Capture the cell that displays the provided text and extract its (x, y) central coordinate. 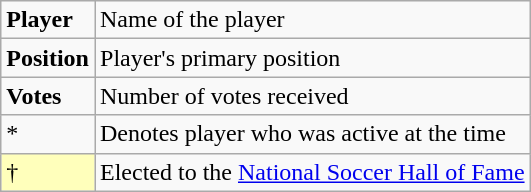
Name of the player (312, 20)
Denotes player who was active at the time (312, 134)
Elected to the National Soccer Hall of Fame (312, 172)
Votes (48, 96)
Player's primary position (312, 58)
* (48, 134)
Number of votes received (312, 96)
Position (48, 58)
† (48, 172)
Player (48, 20)
